Provide the [x, y] coordinate of the cell's center where the given text is located.  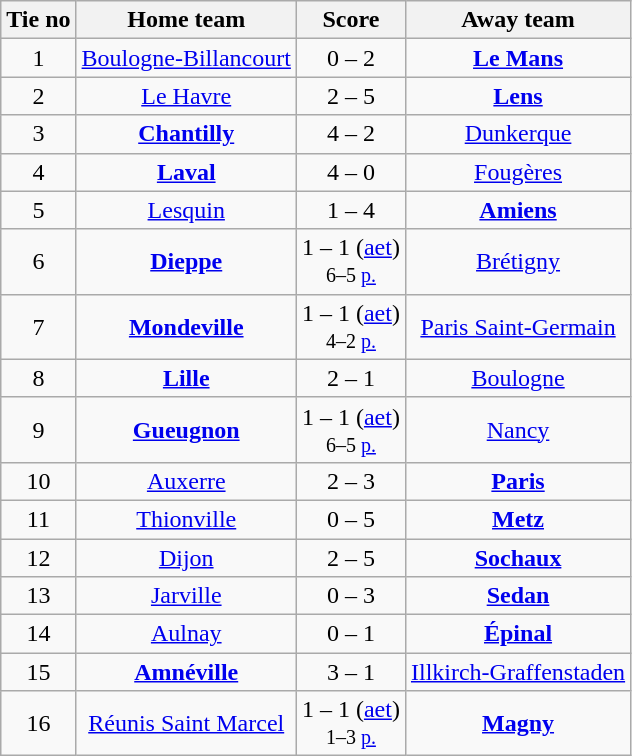
Lens [518, 96]
Réunis Saint Marcel [186, 724]
Mondeville [186, 326]
Paris [518, 481]
6 [38, 262]
Laval [186, 172]
0 – 3 [350, 596]
2 – 3 [350, 481]
Lesquin [186, 210]
13 [38, 596]
8 [38, 378]
4 [38, 172]
2 – 1 [350, 378]
16 [38, 724]
Boulogne-Billancourt [186, 58]
Épinal [518, 634]
4 – 2 [350, 134]
Illkirch-Graffenstaden [518, 672]
1 [38, 58]
5 [38, 210]
1 – 1 (aet)4–2 p. [350, 326]
Jarville [186, 596]
Brétigny [518, 262]
12 [38, 557]
15 [38, 672]
Le Havre [186, 96]
3 – 1 [350, 672]
2 [38, 96]
1 – 4 [350, 210]
Metz [518, 519]
Sedan [518, 596]
Magny [518, 724]
0 – 1 [350, 634]
Thionville [186, 519]
7 [38, 326]
9 [38, 430]
Nancy [518, 430]
Tie no [38, 20]
Dijon [186, 557]
1 – 1 (aet)1–3 p. [350, 724]
Amiens [518, 210]
10 [38, 481]
Aulnay [186, 634]
Paris Saint-Germain [518, 326]
Le Mans [518, 58]
11 [38, 519]
Score [350, 20]
Away team [518, 20]
0 – 2 [350, 58]
Sochaux [518, 557]
0 – 5 [350, 519]
Lille [186, 378]
Dunkerque [518, 134]
14 [38, 634]
Boulogne [518, 378]
4 – 0 [350, 172]
Amnéville [186, 672]
Home team [186, 20]
Auxerre [186, 481]
Chantilly [186, 134]
Fougères [518, 172]
Gueugnon [186, 430]
3 [38, 134]
Dieppe [186, 262]
